Extract the [x, y] coordinate from the center of the cell holding the provided text.  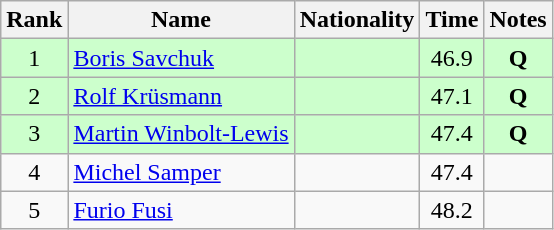
48.2 [452, 210]
2 [34, 96]
Boris Savchuk [181, 58]
Nationality [357, 20]
Martin Winbolt-Lewis [181, 134]
Time [452, 20]
4 [34, 172]
Rolf Krüsmann [181, 96]
Furio Fusi [181, 210]
Michel Samper [181, 172]
1 [34, 58]
46.9 [452, 58]
Rank [34, 20]
5 [34, 210]
Notes [518, 20]
47.1 [452, 96]
Name [181, 20]
3 [34, 134]
